Detect which cell encompasses the target text, then output its [x, y] center coordinate. 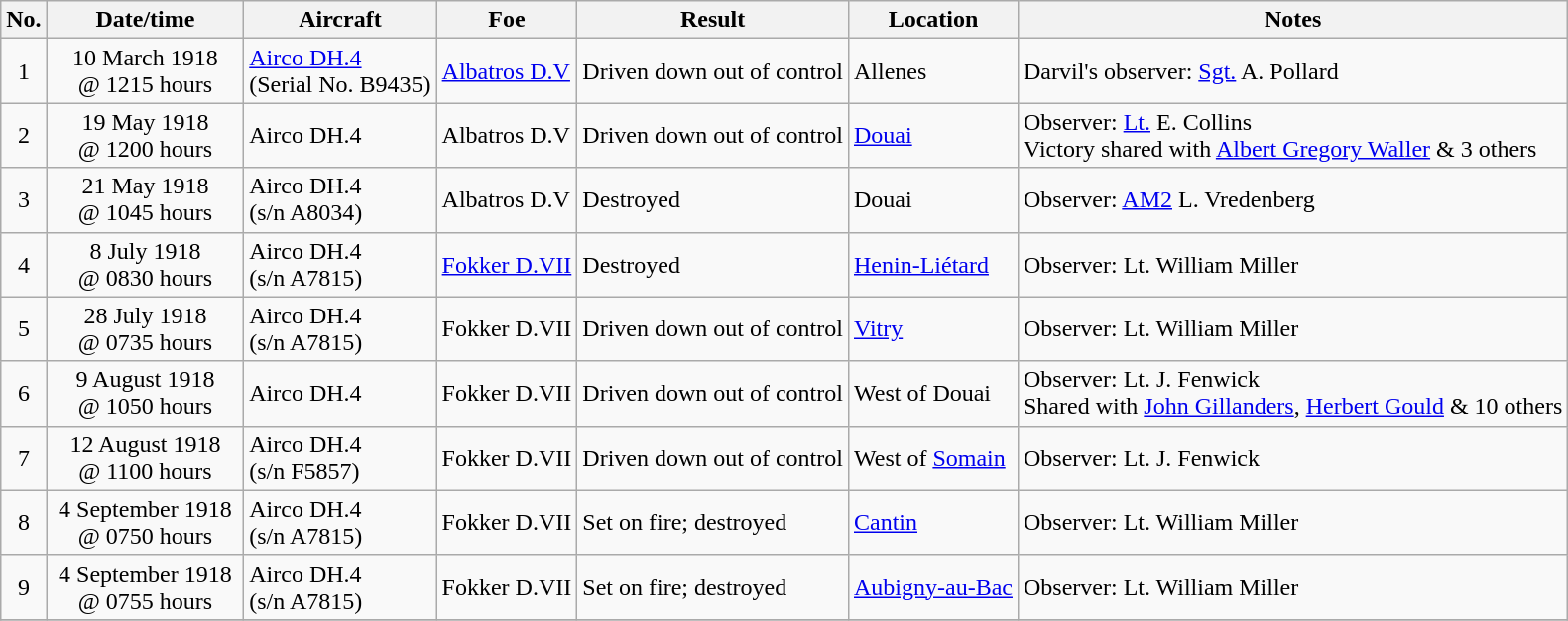
12 August 1918@ 1100 hours [145, 458]
Darvil's observer: Sgt. A. Pollard [1292, 71]
Observer: Lt. J. Fenwick [1292, 458]
19 May 1918@ 1200 hours [145, 135]
Notes [1292, 20]
West of Somain [932, 458]
Allenes [932, 71]
4 [24, 264]
Airco DH.4(s/n F5857) [340, 458]
2 [24, 135]
4 September 1918@ 0750 hours [145, 522]
Observer: Lt. E. CollinsVictory shared with Albert Gregory Waller & 3 others [1292, 135]
3 [24, 200]
Observer: Lt. J. FenwickShared with John Gillanders, Herbert Gould & 10 others [1292, 393]
Location [932, 20]
West of Douai [932, 393]
21 May 1918@ 1045 hours [145, 200]
6 [24, 393]
8 July 1918@ 0830 hours [145, 264]
10 March 1918@ 1215 hours [145, 71]
Observer: AM2 L. Vredenberg [1292, 200]
Date/time [145, 20]
Vitry [932, 329]
9 [24, 587]
Aircraft [340, 20]
Airco DH.4(s/n A8034) [340, 200]
5 [24, 329]
Aubigny-au-Bac [932, 587]
7 [24, 458]
Result [713, 20]
Cantin [932, 522]
1 [24, 71]
28 July 1918@ 0735 hours [145, 329]
9 August 1918@ 1050 hours [145, 393]
4 September 1918@ 0755 hours [145, 587]
Foe [507, 20]
8 [24, 522]
Airco DH.4(Serial No. B9435) [340, 71]
Henin-Liétard [932, 264]
No. [24, 20]
